Identify which cell holds the provided text, then report its [x, y] central coordinate. 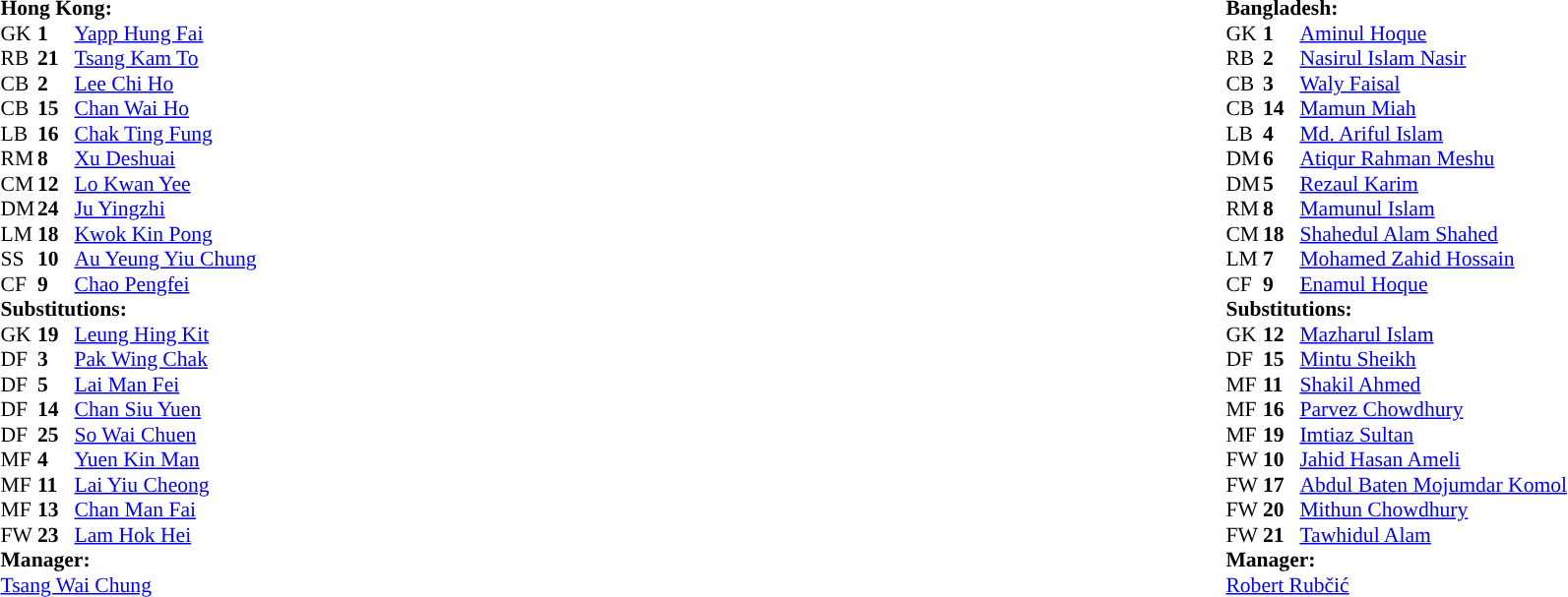
Lai Man Fei [165, 385]
Rezaul Karim [1433, 184]
Chan Wai Ho [165, 109]
Mithun Chowdhury [1433, 510]
Leung Hing Kit [165, 334]
7 [1282, 259]
20 [1282, 510]
Ju Yingzhi [165, 209]
Mazharul Islam [1433, 334]
Yuen Kin Man [165, 459]
Mohamed Zahid Hossain [1433, 259]
Lo Kwan Yee [165, 184]
Chak Ting Fung [165, 134]
25 [56, 435]
6 [1282, 158]
SS [19, 259]
Tsang Kam To [165, 58]
Atiqur Rahman Meshu [1433, 158]
Waly Faisal [1433, 84]
24 [56, 209]
Abdul Baten Mojumdar Komol [1433, 485]
Pak Wing Chak [165, 359]
Nasirul Islam Nasir [1433, 58]
Chan Siu Yuen [165, 410]
Mamun Miah [1433, 109]
Mamunul Islam [1433, 209]
Lam Hok Hei [165, 535]
Shakil Ahmed [1433, 385]
Imtiaz Sultan [1433, 435]
Chan Man Fai [165, 510]
Au Yeung Yiu Chung [165, 259]
Xu Deshuai [165, 158]
Tawhidul Alam [1433, 535]
So Wai Chuen [165, 435]
Lai Yiu Cheong [165, 485]
23 [56, 535]
Chao Pengfei [165, 284]
Kwok Kin Pong [165, 234]
Aminul Hoque [1433, 33]
13 [56, 510]
Mintu Sheikh [1433, 359]
Jahid Hasan Ameli [1433, 459]
Lee Chi Ho [165, 84]
Md. Ariful Islam [1433, 134]
Parvez Chowdhury [1433, 410]
17 [1282, 485]
Shahedul Alam Shahed [1433, 234]
Enamul Hoque [1433, 284]
Yapp Hung Fai [165, 33]
